Scan for the cell matching the given text and deliver its [X, Y] coordinate at center. 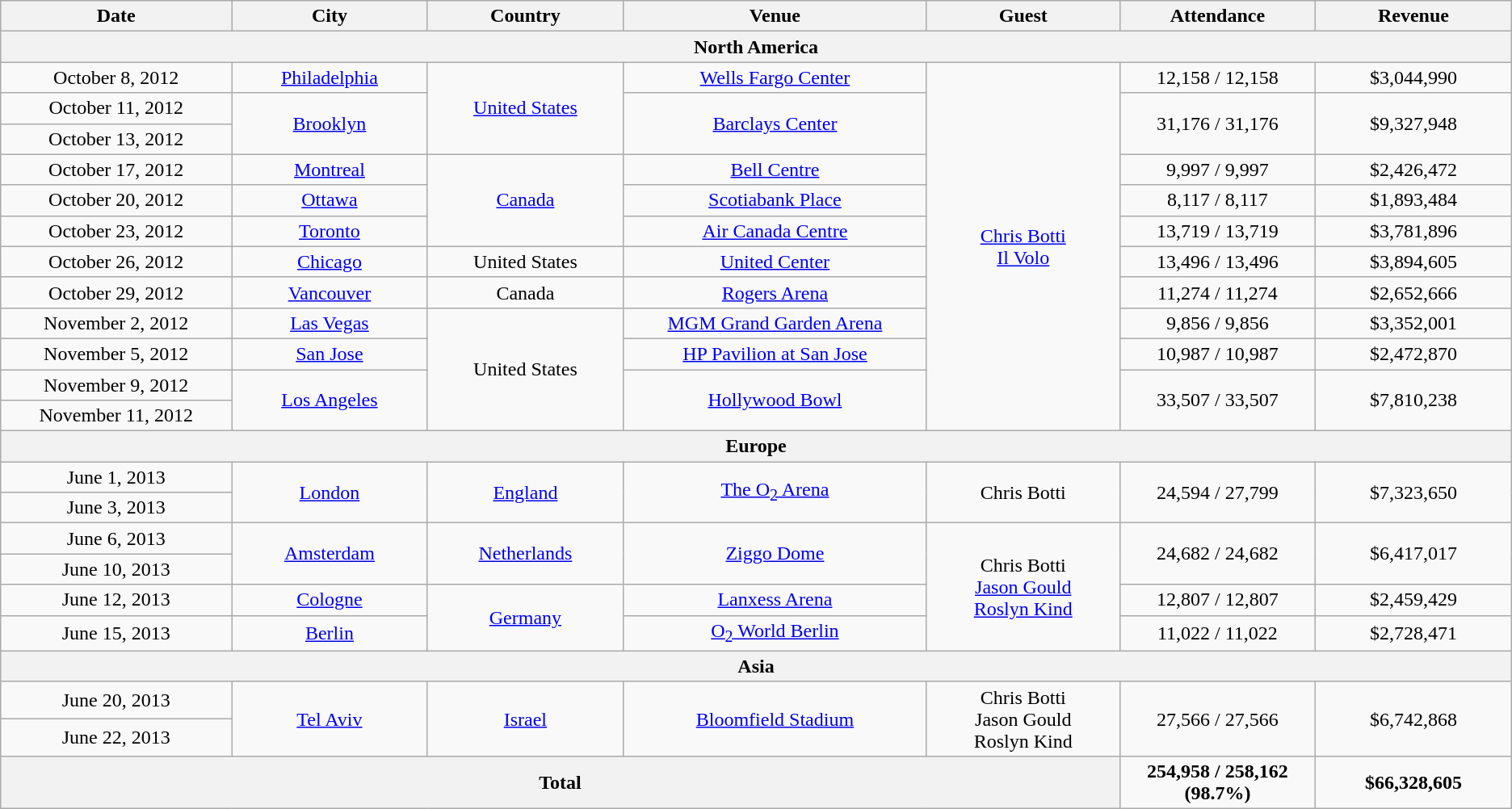
$9,327,948 [1413, 124]
San Jose [330, 354]
City [330, 16]
$3,894,605 [1413, 262]
13,719 / 13,719 [1217, 231]
October 17, 2012 [116, 170]
Brooklyn [330, 124]
Netherlands [525, 554]
Ziggo Dome [775, 554]
12,807 / 12,807 [1217, 600]
November 2, 2012 [116, 323]
October 11, 2012 [116, 108]
Europe [756, 446]
United Center [775, 262]
June 6, 2013 [116, 539]
Hollywood Bowl [775, 400]
O2 World Berlin [775, 633]
Venue [775, 16]
12,158 / 12,158 [1217, 78]
$3,781,896 [1413, 231]
$3,044,990 [1413, 78]
Philadelphia [330, 78]
London [330, 493]
Date [116, 16]
June 12, 2013 [116, 600]
$2,459,429 [1413, 600]
Cologne [330, 600]
Israel [525, 719]
October 20, 2012 [116, 200]
The O2 Arena [775, 493]
13,496 / 13,496 [1217, 262]
North America [756, 47]
HP Pavilion at San Jose [775, 354]
Barclays Center [775, 124]
Attendance [1217, 16]
33,507 / 33,507 [1217, 400]
11,022 / 11,022 [1217, 633]
Scotiabank Place [775, 200]
$6,417,017 [1413, 554]
31,176 / 31,176 [1217, 124]
Tel Aviv [330, 719]
254,958 / 258,162 (98.7%) [1217, 782]
Chris Botti [1023, 493]
$2,472,870 [1413, 354]
June 22, 2013 [116, 737]
$2,426,472 [1413, 170]
Amsterdam [330, 554]
11,274 / 11,274 [1217, 292]
Germany [525, 618]
Wells Fargo Center [775, 78]
Ottawa [330, 200]
October 29, 2012 [116, 292]
Guest [1023, 16]
24,594 / 27,799 [1217, 493]
$2,652,666 [1413, 292]
Los Angeles [330, 400]
November 5, 2012 [116, 354]
June 10, 2013 [116, 569]
Bell Centre [775, 170]
Total [561, 782]
$7,323,650 [1413, 493]
November 11, 2012 [116, 416]
England [525, 493]
$66,328,605 [1413, 782]
October 13, 2012 [116, 139]
June 20, 2013 [116, 700]
8,117 / 8,117 [1217, 200]
October 26, 2012 [116, 262]
Montreal [330, 170]
24,682 / 24,682 [1217, 554]
$6,742,868 [1413, 719]
June 15, 2013 [116, 633]
Revenue [1413, 16]
$7,810,238 [1413, 400]
Bloomfield Stadium [775, 719]
$1,893,484 [1413, 200]
Vancouver [330, 292]
10,987 / 10,987 [1217, 354]
Las Vegas [330, 323]
$2,728,471 [1413, 633]
27,566 / 27,566 [1217, 719]
Country [525, 16]
Toronto [330, 231]
$3,352,001 [1413, 323]
9,856 / 9,856 [1217, 323]
Chicago [330, 262]
MGM Grand Garden Arena [775, 323]
October 23, 2012 [116, 231]
October 8, 2012 [116, 78]
Air Canada Centre [775, 231]
Berlin [330, 633]
Lanxess Arena [775, 600]
November 9, 2012 [116, 385]
9,997 / 9,997 [1217, 170]
Asia [756, 666]
Chris BottiIl Volo [1023, 247]
June 3, 2013 [116, 508]
June 1, 2013 [116, 477]
Rogers Arena [775, 292]
